Find where the given text appears and provide that cell's center as [x, y] coordinate. 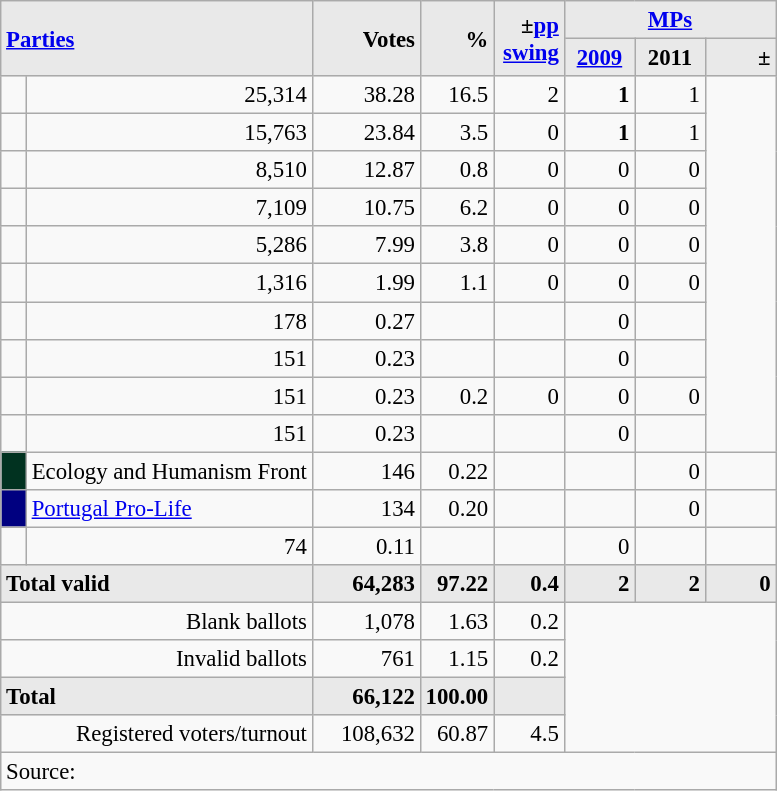
25,314 [169, 95]
Total [156, 697]
0.22 [456, 471]
146 [366, 471]
134 [366, 509]
1,078 [366, 621]
6.2 [456, 208]
12.87 [366, 170]
Source: [388, 772]
Ecology and Humanism Front [169, 471]
3.8 [456, 245]
10.75 [366, 208]
38.28 [366, 95]
3.5 [456, 133]
16.5 [456, 95]
1.63 [456, 621]
Invalid ballots [156, 659]
1,316 [169, 283]
97.22 [456, 584]
761 [366, 659]
± [740, 58]
Parties [156, 38]
5,286 [169, 245]
178 [169, 321]
0.8 [456, 170]
2009 [600, 58]
1.15 [456, 659]
0.4 [530, 584]
±pp swing [530, 38]
8,510 [169, 170]
% [456, 38]
100.00 [456, 697]
0.11 [366, 546]
7,109 [169, 208]
2011 [670, 58]
108,632 [366, 734]
Blank ballots [156, 621]
1.99 [366, 283]
60.87 [456, 734]
7.99 [366, 245]
Votes [366, 38]
1.1 [456, 283]
66,122 [366, 697]
0.27 [366, 321]
64,283 [366, 584]
Total valid [156, 584]
Registered voters/turnout [156, 734]
MPs [670, 20]
4.5 [530, 734]
23.84 [366, 133]
Portugal Pro-Life [169, 509]
74 [169, 546]
0.20 [456, 509]
15,763 [169, 133]
